For the text-containing cell, return its midpoint in [x, y] coordinate format. 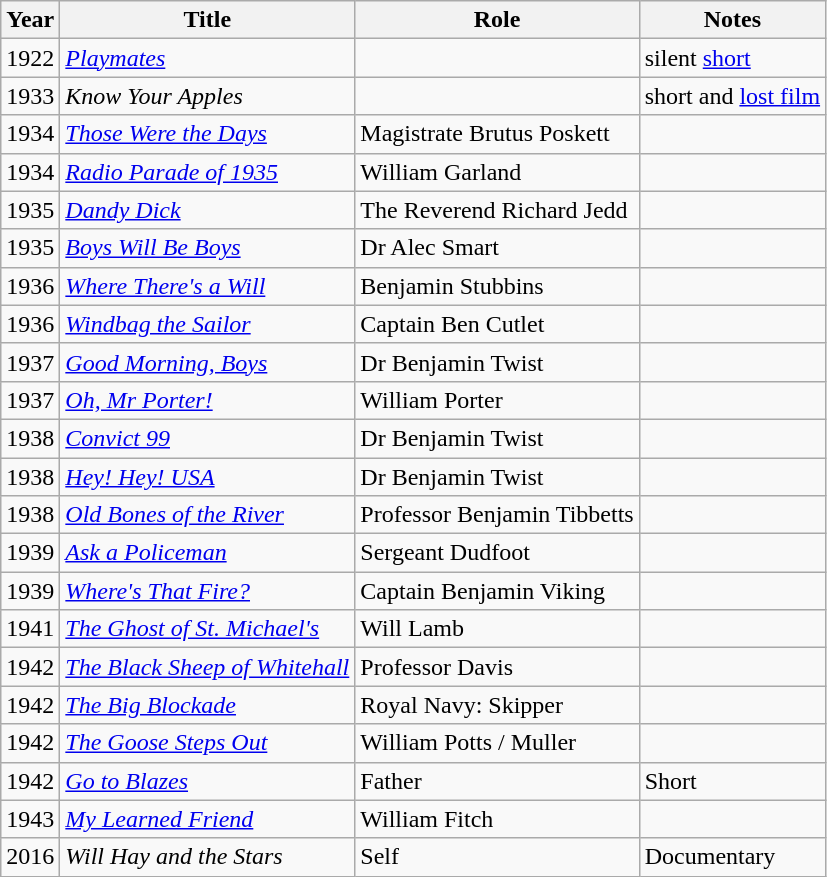
Where's That Fire? [208, 591]
Professor Davis [497, 667]
Professor Benjamin Tibbetts [497, 515]
1933 [30, 96]
Windbag the Sailor [208, 324]
Benjamin Stubbins [497, 286]
William Fitch [497, 819]
Oh, Mr Porter! [208, 400]
The Black Sheep of Whitehall [208, 667]
Captain Ben Cutlet [497, 324]
short and lost film [732, 96]
Go to Blazes [208, 781]
2016 [30, 857]
Self [497, 857]
William Porter [497, 400]
Where There's a Will [208, 286]
Sergeant Dudfoot [497, 553]
1941 [30, 629]
Dandy Dick [208, 210]
Notes [732, 20]
Ask a Policeman [208, 553]
Short [732, 781]
The Ghost of St. Michael's [208, 629]
Dr Alec Smart [497, 248]
Title [208, 20]
Year [30, 20]
Convict 99 [208, 438]
Role [497, 20]
1922 [30, 58]
Documentary [732, 857]
silent short [732, 58]
Good Morning, Boys [208, 362]
Radio Parade of 1935 [208, 172]
Will Hay and the Stars [208, 857]
Captain Benjamin Viking [497, 591]
The Reverend Richard Jedd [497, 210]
1943 [30, 819]
My Learned Friend [208, 819]
Will Lamb [497, 629]
William Potts / Muller [497, 743]
Playmates [208, 58]
Magistrate Brutus Poskett [497, 134]
Old Bones of the River [208, 515]
William Garland [497, 172]
Royal Navy: Skipper [497, 705]
The Big Blockade [208, 705]
Boys Will Be Boys [208, 248]
Those Were the Days [208, 134]
Father [497, 781]
Know Your Apples [208, 96]
Hey! Hey! USA [208, 477]
The Goose Steps Out [208, 743]
